Identify which cell holds the provided text, then report its (X, Y) central coordinate. 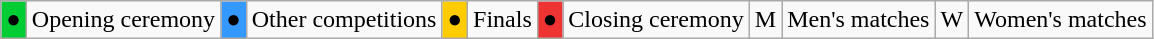
M (765, 20)
Opening ceremony (123, 20)
Closing ceremony (656, 20)
Men's matches (858, 20)
W (952, 20)
Finals (503, 20)
Women's matches (1060, 20)
Other competitions (344, 20)
